For the text-containing cell, return its midpoint in (X, Y) coordinate format. 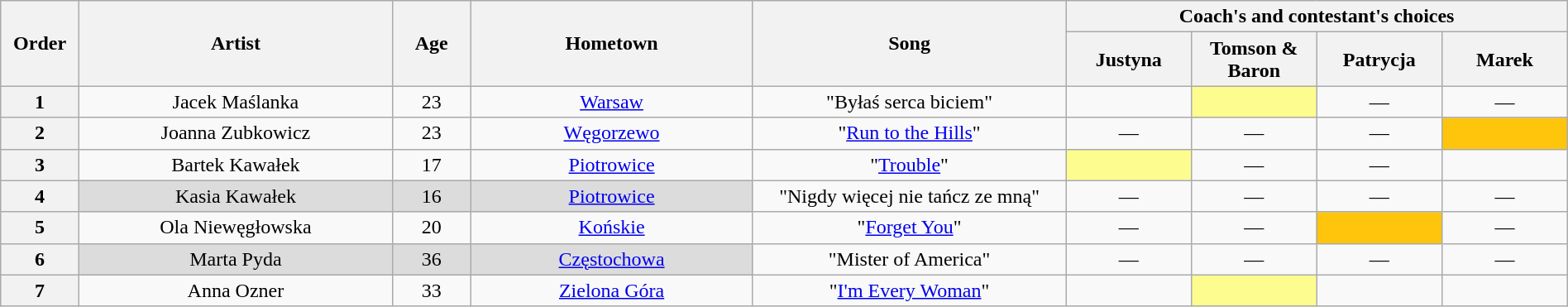
"Nigdy więcej nie tańcz ze mną" (910, 196)
36 (432, 259)
Bartek Kawałek (235, 165)
20 (432, 228)
3 (40, 165)
Song (910, 43)
Justyna (1129, 60)
Patrycja (1379, 60)
Age (432, 43)
Joanna Zubkowicz (235, 133)
Artist (235, 43)
Hometown (612, 43)
5 (40, 228)
"I'm Every Woman" (910, 290)
Jacek Maślanka (235, 102)
Warsaw (612, 102)
1 (40, 102)
Kasia Kawałek (235, 196)
"Mister of America" (910, 259)
Coach's and contestant's choices (1317, 17)
16 (432, 196)
Zielona Góra (612, 290)
33 (432, 290)
4 (40, 196)
"Run to the Hills" (910, 133)
6 (40, 259)
Węgorzewo (612, 133)
Marta Pyda (235, 259)
"Forget You" (910, 228)
Końskie (612, 228)
Order (40, 43)
Częstochowa (612, 259)
"Trouble" (910, 165)
7 (40, 290)
Marek (1505, 60)
"Byłaś serca biciem" (910, 102)
2 (40, 133)
17 (432, 165)
Tomson & Baron (1255, 60)
Anna Ozner (235, 290)
Ola Niewęgłowska (235, 228)
